Return [x, y] of the center of cell containing provided text 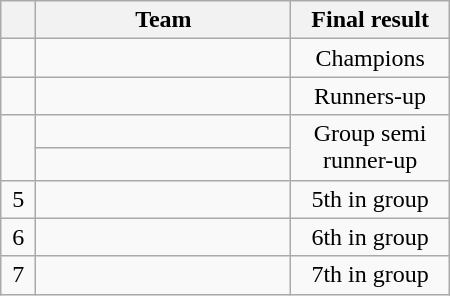
7th in group [370, 275]
Team [164, 20]
Final result [370, 20]
Group semi runner-up [370, 148]
Champions [370, 58]
5th in group [370, 199]
6th in group [370, 237]
Runners-up [370, 96]
5 [18, 199]
6 [18, 237]
7 [18, 275]
